For the text-containing cell, return its midpoint in (X, Y) coordinate format. 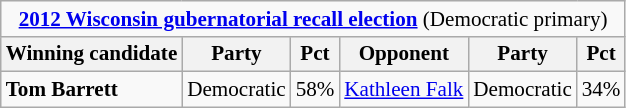
2012 Wisconsin gubernatorial recall election (Democratic primary) (314, 18)
58% (316, 90)
Tom Barrett (92, 90)
Winning candidate (92, 54)
34% (602, 90)
Kathleen Falk (404, 90)
Opponent (404, 54)
